Detect which cell encompasses the target text, then output its (X, Y) center coordinate. 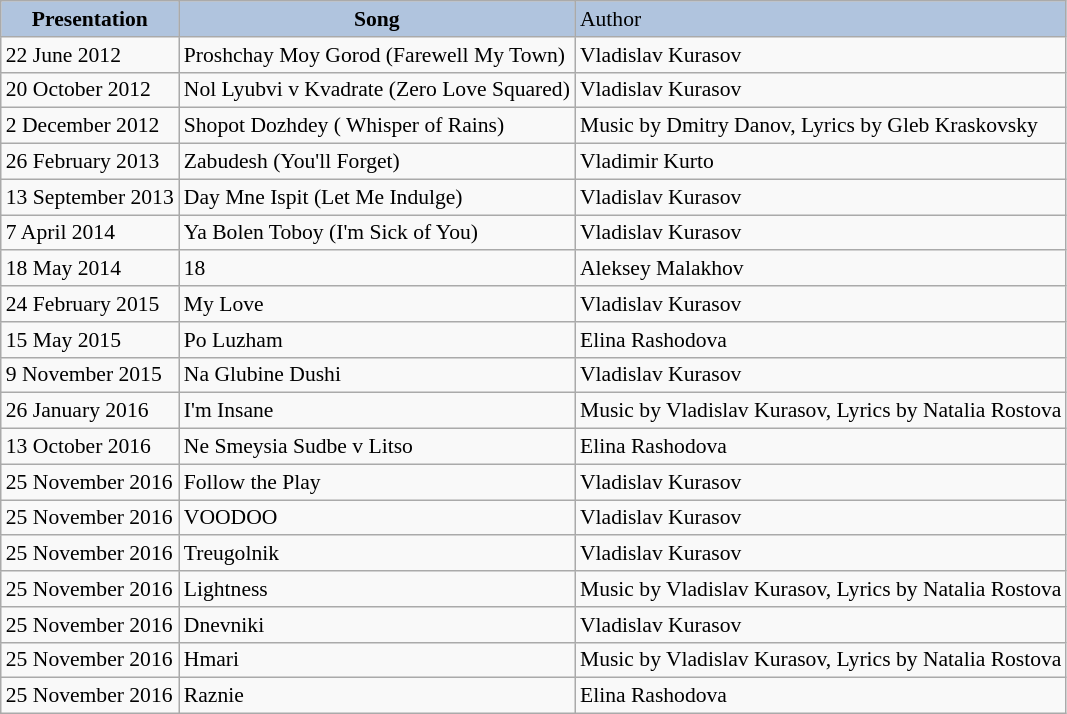
Presentation (90, 19)
22 June 2012 (90, 55)
Follow the Play (377, 482)
Po Luzham (377, 340)
26 January 2016 (90, 411)
18 (377, 269)
Shopot Dozhdey ( Whisper of Rains) (377, 126)
Aleksey Malakhov (821, 269)
My Love (377, 304)
Ya Bolen Toboy (I'm Sick of You) (377, 233)
26 February 2013 (90, 162)
Na Glubine Dushi (377, 375)
I'm Insane (377, 411)
Nol Lyubvi v Kvadrate (Zero Love Squared) (377, 90)
9 November 2015 (90, 375)
18 May 2014 (90, 269)
Ne Smeysia Sudbe v Litso (377, 447)
Dnevniki (377, 625)
Proshchay Moy Gorod (Farewell My Town) (377, 55)
Raznie (377, 696)
Music by Dmitry Danov, Lyrics by Gleb Kraskovsky (821, 126)
Treugolnik (377, 554)
Vladimir Kurto (821, 162)
24 February 2015 (90, 304)
Zabudesh (You'll Forget) (377, 162)
Day Mne Ispit (Let Me Indulge) (377, 197)
Author (821, 19)
VOODOO (377, 518)
Hmari (377, 660)
2 December 2012 (90, 126)
Song (377, 19)
Lightness (377, 589)
13 September 2013 (90, 197)
13 October 2016 (90, 447)
7 April 2014 (90, 233)
20 October 2012 (90, 90)
15 May 2015 (90, 340)
